Provide the [X, Y] coordinate of the cell's center where the given text is located.  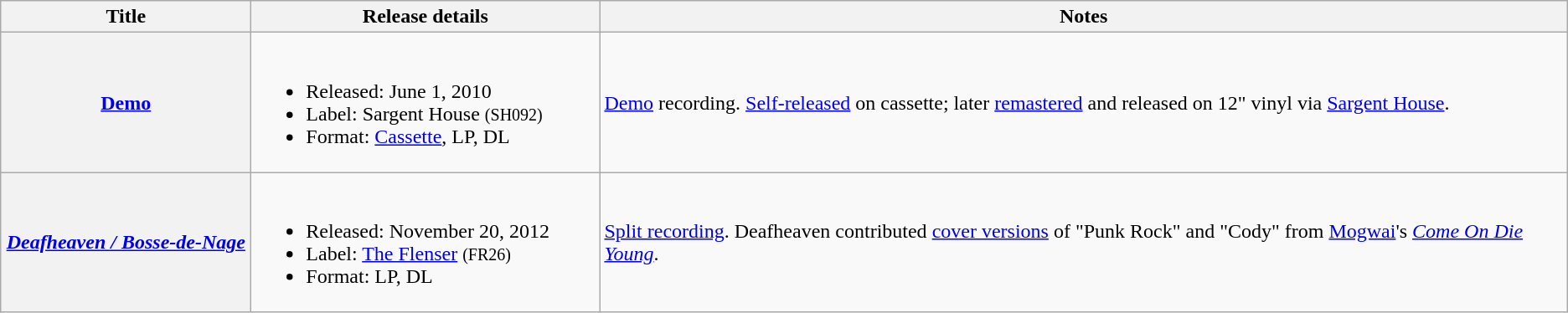
Released: June 1, 2010Label: Sargent House (SH092)Format: Cassette, LP, DL [426, 102]
Split recording. Deafheaven contributed cover versions of "Punk Rock" and "Cody" from Mogwai's Come On Die Young. [1084, 243]
Notes [1084, 17]
Deafheaven / Bosse-de-Nage [126, 243]
Demo recording. Self-released on cassette; later remastered and released on 12" vinyl via Sargent House. [1084, 102]
Released: November 20, 2012Label: The Flenser (FR26)Format: LP, DL [426, 243]
Title [126, 17]
Release details [426, 17]
Demo [126, 102]
